Return the (x, y) coordinate for the center point of the cell that contains the specified text.  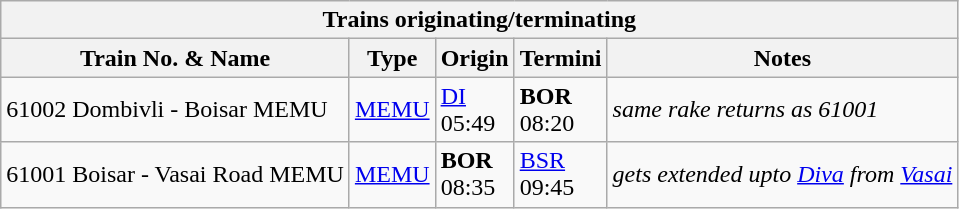
BSR09:45 (560, 174)
BOR08:20 (560, 110)
Termini (560, 58)
DI05:49 (474, 110)
BOR08:35 (474, 174)
same rake returns as 61001 (782, 110)
Train No. & Name (176, 58)
Origin (474, 58)
Trains originating/terminating (480, 20)
Notes (782, 58)
61002 Dombivli - Boisar MEMU (176, 110)
Type (392, 58)
61001 Boisar - Vasai Road MEMU (176, 174)
gets extended upto Diva from Vasai (782, 174)
